Return [X, Y] of the center of cell containing provided text 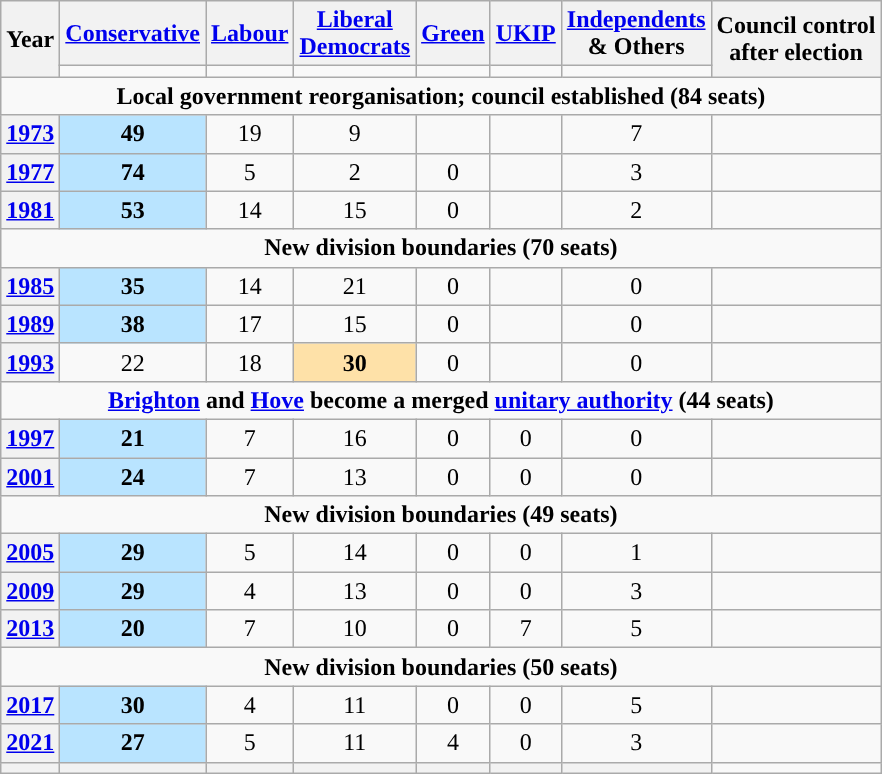
35 [133, 286]
Labour [250, 34]
Brighton and Hove become a merged unitary authority (44 seats) [441, 400]
16 [355, 438]
49 [133, 134]
1981 [30, 210]
1973 [30, 134]
1985 [30, 286]
1977 [30, 172]
Liberal Democrats [355, 34]
18 [250, 362]
2017 [30, 705]
17 [250, 324]
UKIP [526, 34]
Local government reorganisation; council established (84 seats) [441, 96]
2021 [30, 743]
Independents& Others [636, 34]
New division boundaries (50 seats) [441, 667]
24 [133, 477]
27 [133, 743]
10 [355, 629]
2013 [30, 629]
Year [30, 39]
53 [133, 210]
New division boundaries (70 seats) [441, 248]
1997 [30, 438]
1993 [30, 362]
74 [133, 172]
22 [133, 362]
2001 [30, 477]
New division boundaries (49 seats) [441, 515]
2005 [30, 553]
1989 [30, 324]
2009 [30, 591]
Green [454, 34]
38 [133, 324]
Conservative [133, 34]
1 [636, 553]
9 [355, 134]
Council controlafter election [796, 39]
19 [250, 134]
20 [133, 629]
